Find where the given text appears and provide that cell's center as [X, Y] coordinate. 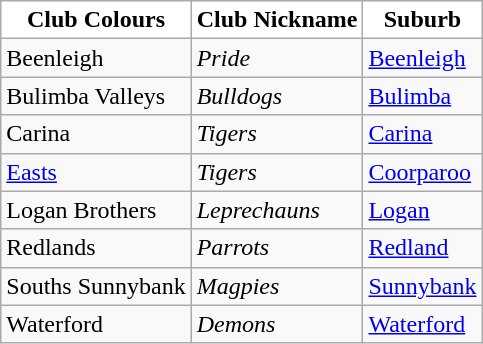
Bulimba [422, 96]
Souths Sunnybank [96, 286]
Club Nickname [277, 20]
Bulimba Valleys [96, 96]
Redland [422, 248]
Club Colours [96, 20]
Easts [96, 172]
Leprechauns [277, 210]
Logan Brothers [96, 210]
Bulldogs [277, 96]
Logan [422, 210]
Demons [277, 324]
Sunnybank [422, 286]
Coorparoo [422, 172]
Parrots [277, 248]
Magpies [277, 286]
Pride [277, 58]
Suburb [422, 20]
Redlands [96, 248]
